Find where the given text appears and provide that cell's center as (x, y) coordinate. 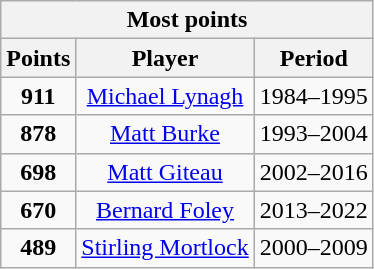
Period (314, 58)
698 (38, 172)
2002–2016 (314, 172)
Stirling Mortlock (165, 248)
2013–2022 (314, 210)
Player (165, 58)
Points (38, 58)
Most points (188, 20)
1993–2004 (314, 134)
Matt Burke (165, 134)
Michael Lynagh (165, 96)
878 (38, 134)
Bernard Foley (165, 210)
2000–2009 (314, 248)
Matt Giteau (165, 172)
489 (38, 248)
1984–1995 (314, 96)
911 (38, 96)
670 (38, 210)
